Detect which cell encompasses the target text, then output its [x, y] center coordinate. 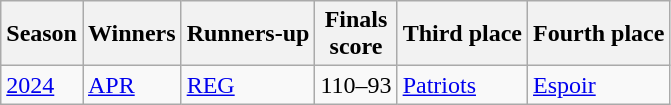
2024 [42, 85]
110–93 [356, 85]
REG [248, 85]
Third place [462, 34]
Season [42, 34]
Finalsscore [356, 34]
Espoir [599, 85]
Patriots [462, 85]
Winners [132, 34]
Fourth place [599, 34]
Runners-up [248, 34]
APR [132, 85]
